Extract the (x, y) coordinate from the center of the cell holding the provided text.  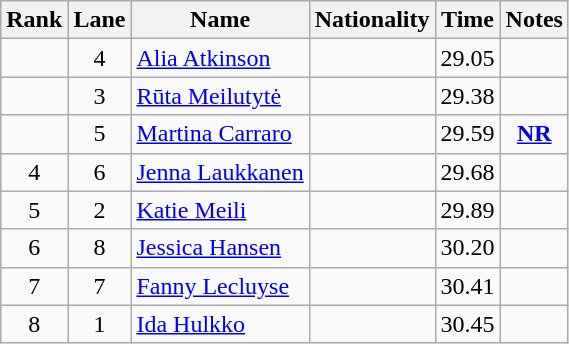
Ida Hulkko (220, 324)
29.05 (468, 58)
Jenna Laukkanen (220, 172)
2 (100, 210)
Rank (34, 20)
Notes (534, 20)
Fanny Lecluyse (220, 286)
3 (100, 96)
Alia Atkinson (220, 58)
29.59 (468, 134)
NR (534, 134)
Jessica Hansen (220, 248)
1 (100, 324)
29.38 (468, 96)
Rūta Meilutytė (220, 96)
30.45 (468, 324)
30.41 (468, 286)
Martina Carraro (220, 134)
Name (220, 20)
29.68 (468, 172)
30.20 (468, 248)
Lane (100, 20)
Time (468, 20)
Katie Meili (220, 210)
Nationality (372, 20)
29.89 (468, 210)
